Pinpoint the cell where the given text exists, returning its (X, Y) midpoint coordinate. 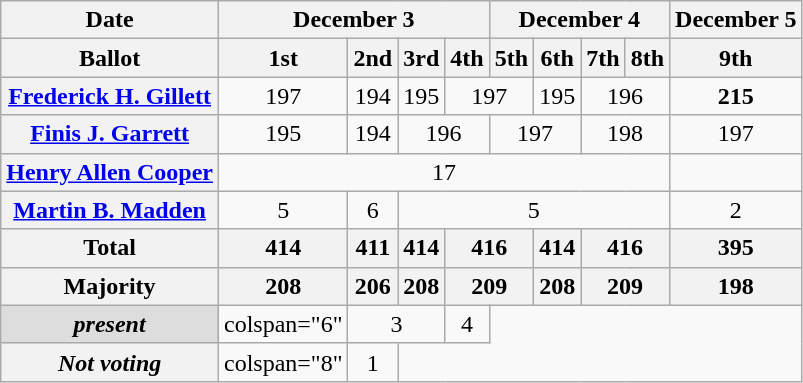
Majority (110, 286)
December 4 (579, 20)
1 (373, 362)
215 (736, 96)
colspan="6" (283, 324)
6th (558, 58)
Henry Allen Cooper (110, 172)
9th (736, 58)
2nd (373, 58)
Date (110, 20)
17 (444, 172)
Total (110, 248)
Martin B. Madden (110, 210)
Not voting (110, 362)
6 (373, 210)
Frederick H. Gillett (110, 96)
8th (647, 58)
4 (467, 324)
1st (283, 58)
2 (736, 210)
Finis J. Garrett (110, 134)
206 (373, 286)
5th (511, 58)
3 (396, 324)
Ballot (110, 58)
present (110, 324)
December 3 (354, 20)
3rd (422, 58)
411 (373, 248)
colspan="8" (283, 362)
7th (603, 58)
395 (736, 248)
December 5 (736, 20)
4th (467, 58)
